Output the [X, Y] coordinate of the center of the cell containing the given text.  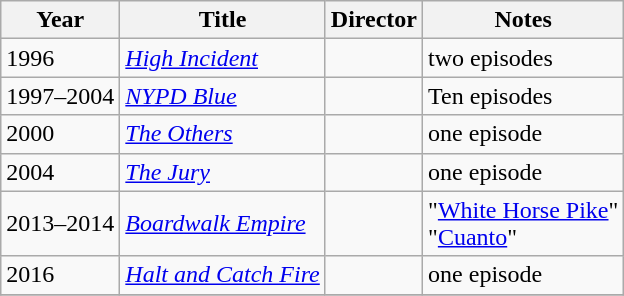
2013–2014 [60, 224]
2016 [60, 275]
The Others [223, 134]
Title [223, 20]
2000 [60, 134]
"White Horse Pike""Cuanto" [524, 224]
High Incident [223, 58]
The Jury [223, 172]
1997–2004 [60, 96]
Ten episodes [524, 96]
Notes [524, 20]
Halt and Catch Fire [223, 275]
1996 [60, 58]
Director [374, 20]
2004 [60, 172]
two episodes [524, 58]
Boardwalk Empire [223, 224]
NYPD Blue [223, 96]
Year [60, 20]
